For the text-containing cell, return its midpoint in (x, y) coordinate format. 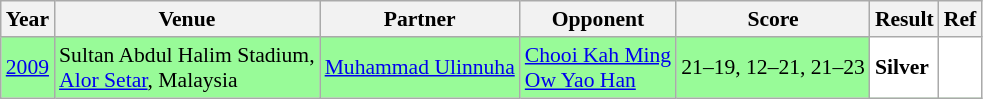
Result (904, 19)
Ref (960, 19)
Year (28, 19)
Partner (420, 19)
21–19, 12–21, 21–23 (773, 68)
Sultan Abdul Halim Stadium,Alor Setar, Malaysia (187, 68)
Silver (904, 68)
Venue (187, 19)
Muhammad Ulinnuha (420, 68)
Opponent (598, 19)
Chooi Kah Ming Ow Yao Han (598, 68)
Score (773, 19)
2009 (28, 68)
